Scan for the cell matching the given text and deliver its [X, Y] coordinate at center. 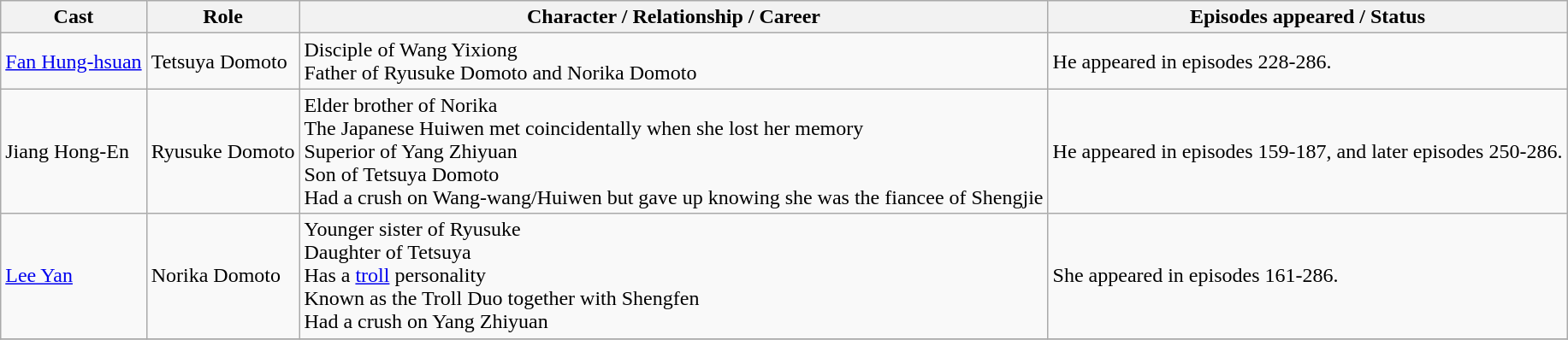
Fan Hung-hsuan [74, 62]
He appeared in episodes 228-286. [1307, 62]
Jiang Hong-En [74, 151]
Norika Domoto [222, 276]
Disciple of Wang YixiongFather of Ryusuke Domoto and Norika Domoto [674, 62]
Character / Relationship / Career [674, 17]
Lee Yan [74, 276]
Cast [74, 17]
Tetsuya Domoto [222, 62]
Ryusuke Domoto [222, 151]
She appeared in episodes 161-286. [1307, 276]
Episodes appeared / Status [1307, 17]
He appeared in episodes 159-187, and later episodes 250-286. [1307, 151]
Younger sister of RyusukeDaughter of TetsuyaHas a troll personalityKnown as the Troll Duo together with ShengfenHad a crush on Yang Zhiyuan [674, 276]
Role [222, 17]
